Detect which cell encompasses the target text, then output its [x, y] center coordinate. 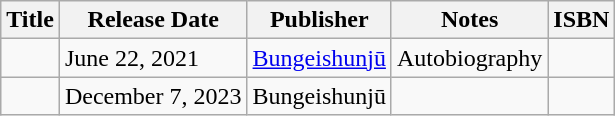
Autobiography [469, 58]
ISBN [582, 20]
Publisher [319, 20]
Notes [469, 20]
December 7, 2023 [153, 96]
Title [30, 20]
Release Date [153, 20]
June 22, 2021 [153, 58]
